Determine the [x, y] coordinate at the center of the cell enclosing the given text.  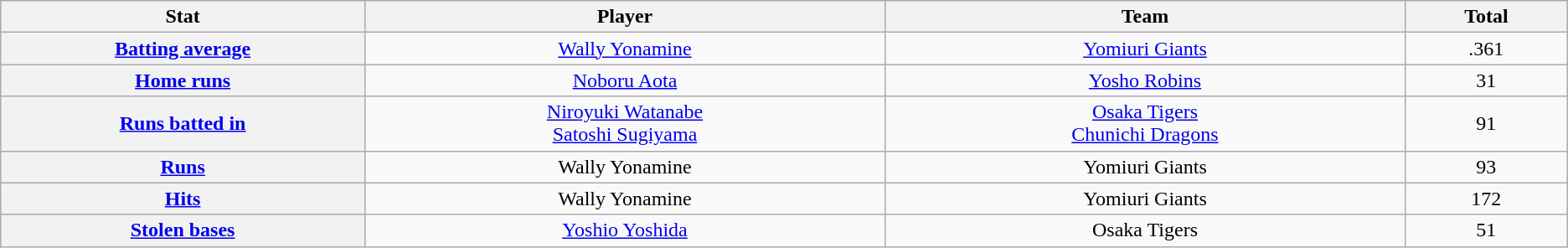
Osaka TigersChunichi Dragons [1144, 124]
172 [1486, 199]
Team [1144, 17]
Hits [183, 199]
91 [1486, 124]
.361 [1486, 49]
Total [1486, 17]
93 [1486, 167]
Yosho Robins [1144, 80]
Stolen bases [183, 230]
31 [1486, 80]
Batting average [183, 49]
51 [1486, 230]
Runs [183, 167]
Osaka Tigers [1144, 230]
Niroyuki WatanabeSatoshi Sugiyama [625, 124]
Yoshio Yoshida [625, 230]
Home runs [183, 80]
Stat [183, 17]
Runs batted in [183, 124]
Noboru Aota [625, 80]
Player [625, 17]
